Find where the given text appears and provide that cell's center as [x, y] coordinate. 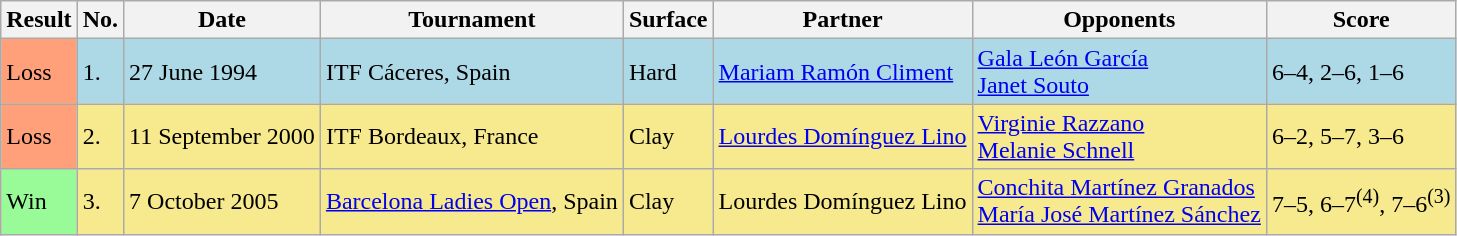
1. [100, 72]
Partner [842, 20]
Virginie Razzano Melanie Schnell [1119, 136]
Score [1361, 20]
27 June 1994 [222, 72]
Opponents [1119, 20]
Hard [668, 72]
3. [100, 202]
ITF Bordeaux, France [472, 136]
2. [100, 136]
ITF Cáceres, Spain [472, 72]
Tournament [472, 20]
7–5, 6–7(4), 7–6(3) [1361, 202]
6–4, 2–6, 1–6 [1361, 72]
Date [222, 20]
Win [39, 202]
6–2, 5–7, 3–6 [1361, 136]
Barcelona Ladies Open, Spain [472, 202]
No. [100, 20]
7 October 2005 [222, 202]
Surface [668, 20]
Result [39, 20]
Conchita Martínez Granados María José Martínez Sánchez [1119, 202]
Mariam Ramón Climent [842, 72]
11 September 2000 [222, 136]
Gala León García Janet Souto [1119, 72]
